Detect which cell encompasses the target text, then output its [X, Y] center coordinate. 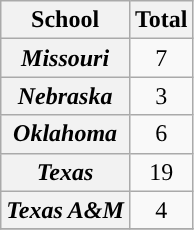
4 [161, 210]
Total [161, 20]
Missouri [66, 58]
Nebraska [66, 96]
School [66, 20]
Texas [66, 172]
6 [161, 134]
19 [161, 172]
Oklahoma [66, 134]
7 [161, 58]
Texas A&M [66, 210]
3 [161, 96]
